Return (x, y) of the center of cell containing provided text 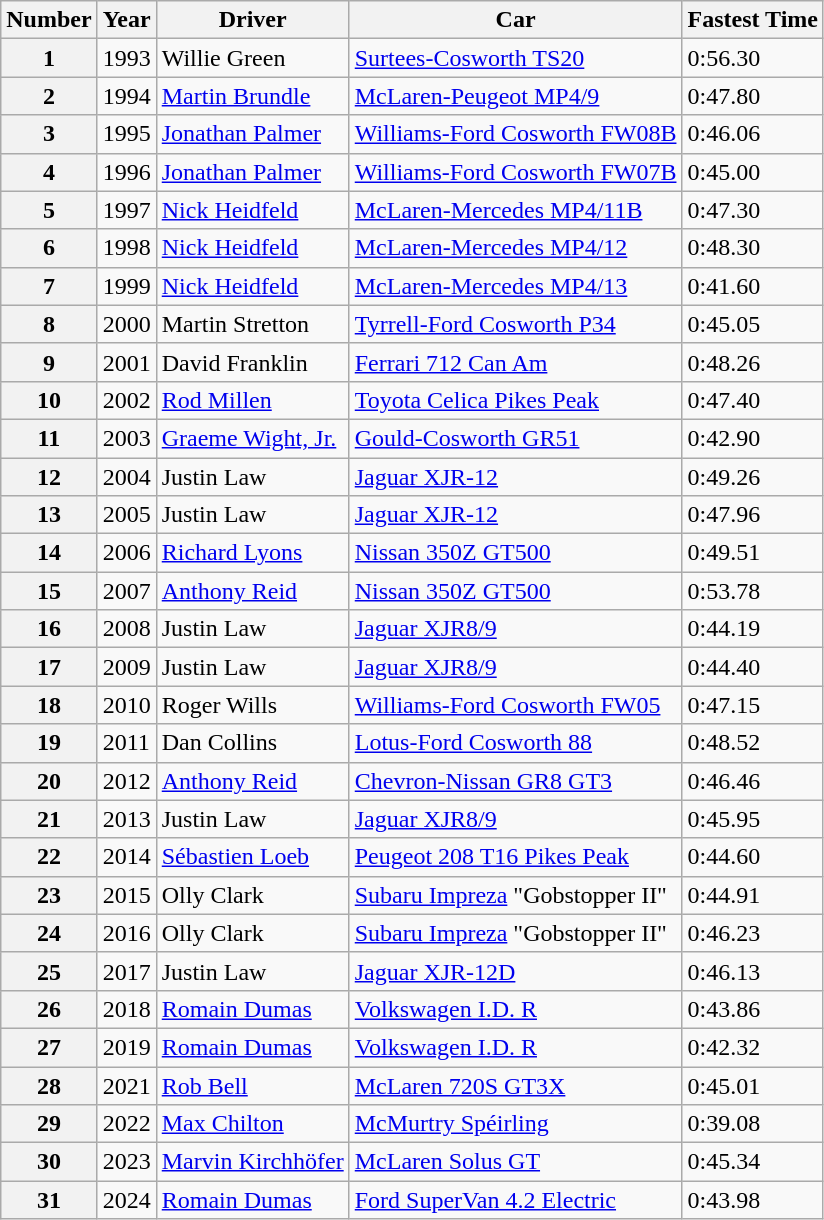
2017 (126, 971)
0:48.26 (752, 362)
0:45.05 (752, 324)
22 (49, 857)
2 (49, 96)
18 (49, 705)
2024 (126, 1200)
31 (49, 1200)
2004 (126, 477)
0:43.98 (752, 1200)
0:48.30 (752, 248)
0:47.96 (752, 515)
1995 (126, 134)
2021 (126, 1085)
0:44.60 (752, 857)
2019 (126, 1047)
Ford SuperVan 4.2 Electric (516, 1200)
Gould-Cosworth GR51 (516, 438)
2003 (126, 438)
Jaguar XJR-12D (516, 971)
Sébastien Loeb (252, 857)
11 (49, 438)
0:47.40 (752, 400)
0:49.51 (752, 553)
Year (126, 20)
14 (49, 553)
13 (49, 515)
0:45.00 (752, 172)
Surtees-Cosworth TS20 (516, 58)
Willie Green (252, 58)
7 (49, 286)
Number (49, 20)
0:46.06 (752, 134)
Williams-Ford Cosworth FW08B (516, 134)
Max Chilton (252, 1124)
0:45.34 (752, 1162)
McLaren-Mercedes MP4/13 (516, 286)
30 (49, 1162)
0:49.26 (752, 477)
2005 (126, 515)
4 (49, 172)
16 (49, 629)
2016 (126, 933)
20 (49, 781)
0:56.30 (752, 58)
2010 (126, 705)
9 (49, 362)
0:44.19 (752, 629)
0:39.08 (752, 1124)
Martin Stretton (252, 324)
24 (49, 933)
8 (49, 324)
0:47.30 (752, 210)
0:44.40 (752, 667)
Martin Brundle (252, 96)
0:53.78 (752, 591)
21 (49, 819)
Graeme Wight, Jr. (252, 438)
19 (49, 743)
1993 (126, 58)
2013 (126, 819)
0:47.80 (752, 96)
Tyrrell-Ford Cosworth P34 (516, 324)
2002 (126, 400)
Toyota Celica Pikes Peak (516, 400)
2018 (126, 1009)
0:42.90 (752, 438)
Williams-Ford Cosworth FW05 (516, 705)
McLaren Solus GT (516, 1162)
1999 (126, 286)
23 (49, 895)
0:44.91 (752, 895)
Fastest Time (752, 20)
6 (49, 248)
28 (49, 1085)
0:46.46 (752, 781)
Williams-Ford Cosworth FW07B (516, 172)
12 (49, 477)
29 (49, 1124)
15 (49, 591)
Marvin Kirchhöfer (252, 1162)
3 (49, 134)
2006 (126, 553)
17 (49, 667)
10 (49, 400)
0:45.95 (752, 819)
25 (49, 971)
Chevron-Nissan GR8 GT3 (516, 781)
Ferrari 712 Can Am (516, 362)
2009 (126, 667)
5 (49, 210)
David Franklin (252, 362)
Lotus-Ford Cosworth 88 (516, 743)
McLaren 720S GT3X (516, 1085)
2001 (126, 362)
2007 (126, 591)
0:41.60 (752, 286)
1994 (126, 96)
0:46.23 (752, 933)
1996 (126, 172)
0:45.01 (752, 1085)
Rob Bell (252, 1085)
1998 (126, 248)
27 (49, 1047)
McLaren-Mercedes MP4/11B (516, 210)
Richard Lyons (252, 553)
1 (49, 58)
0:42.32 (752, 1047)
2012 (126, 781)
0:47.15 (752, 705)
Peugeot 208 T16 Pikes Peak (516, 857)
0:48.52 (752, 743)
2000 (126, 324)
Dan Collins (252, 743)
2023 (126, 1162)
0:43.86 (752, 1009)
McLaren-Peugeot MP4/9 (516, 96)
0:46.13 (752, 971)
2011 (126, 743)
Driver (252, 20)
2014 (126, 857)
1997 (126, 210)
McLaren-Mercedes MP4/12 (516, 248)
2008 (126, 629)
2022 (126, 1124)
26 (49, 1009)
2015 (126, 895)
McMurtry Spéirling (516, 1124)
Car (516, 20)
Rod Millen (252, 400)
Roger Wills (252, 705)
